Return [X, Y] of the center of cell containing provided text 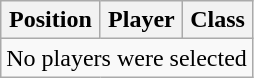
No players were selected [127, 58]
Class [218, 20]
Position [50, 20]
Player [141, 20]
